Find where the given text appears and provide that cell's center as [x, y] coordinate. 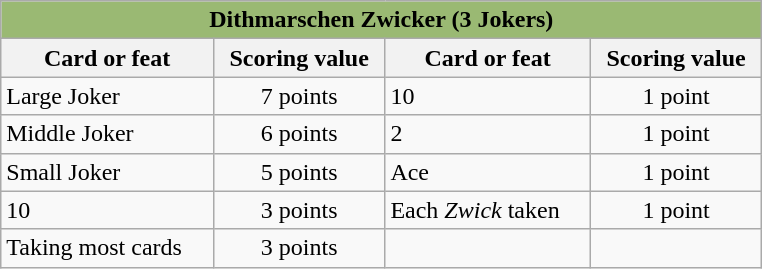
6 points [298, 134]
Small Joker [108, 172]
2 [488, 134]
Large Joker [108, 96]
5 points [298, 172]
Middle Joker [108, 134]
Ace [488, 172]
Taking most cards [108, 248]
7 points [298, 96]
Dithmarschen Zwicker (3 Jokers) [382, 20]
Each Zwick taken [488, 210]
